Extract the (x, y) coordinate from the center of the cell holding the provided text.  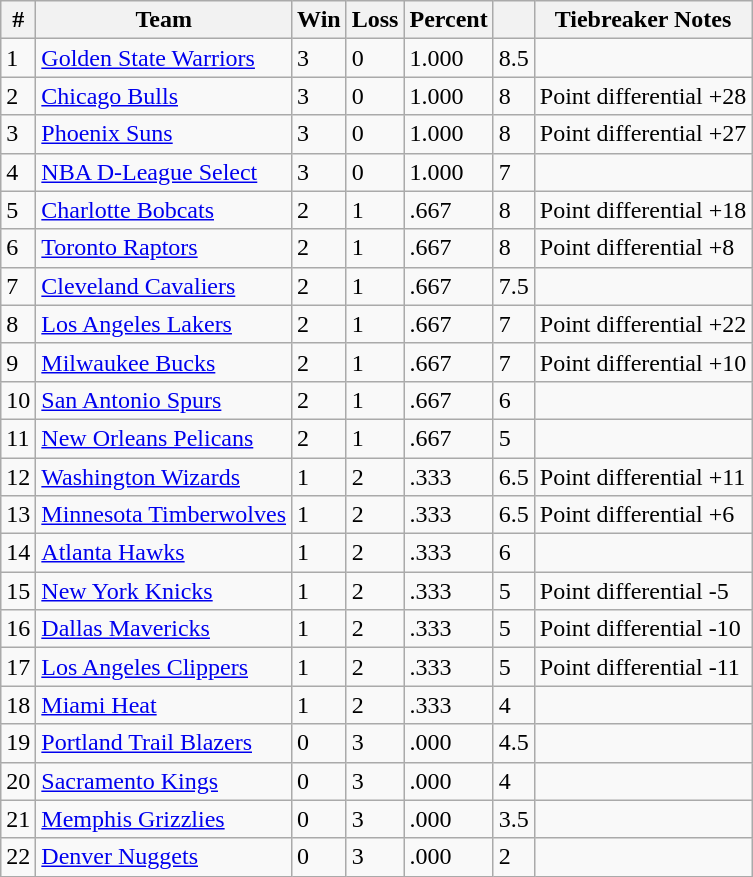
Milwaukee Bucks (164, 362)
New York Knicks (164, 591)
13 (18, 515)
20 (18, 781)
Denver Nuggets (164, 857)
Point differential +27 (642, 134)
15 (18, 591)
14 (18, 553)
Atlanta Hawks (164, 553)
Miami Heat (164, 705)
Team (164, 20)
Point differential +22 (642, 324)
Minnesota Timberwolves (164, 515)
10 (18, 400)
12 (18, 477)
18 (18, 705)
Point differential +10 (642, 362)
11 (18, 438)
Tiebreaker Notes (642, 20)
Point differential -11 (642, 667)
Point differential +6 (642, 515)
Percent (448, 20)
Toronto Raptors (164, 248)
Charlotte Bobcats (164, 210)
3.5 (514, 819)
Cleveland Cavaliers (164, 286)
Portland Trail Blazers (164, 743)
Point differential +28 (642, 96)
17 (18, 667)
7.5 (514, 286)
Win (320, 20)
Los Angeles Lakers (164, 324)
Loss (375, 20)
21 (18, 819)
Phoenix Suns (164, 134)
Washington Wizards (164, 477)
NBA D-League Select (164, 172)
Point differential -5 (642, 591)
New Orleans Pelicans (164, 438)
8.5 (514, 58)
Dallas Mavericks (164, 629)
Sacramento Kings (164, 781)
19 (18, 743)
Point differential +18 (642, 210)
Point differential -10 (642, 629)
9 (18, 362)
16 (18, 629)
Point differential +11 (642, 477)
Point differential +8 (642, 248)
Golden State Warriors (164, 58)
Chicago Bulls (164, 96)
Memphis Grizzlies (164, 819)
Los Angeles Clippers (164, 667)
San Antonio Spurs (164, 400)
22 (18, 857)
4.5 (514, 743)
# (18, 20)
